Locate the cell with the specified text and output its (x, y) center coordinate. 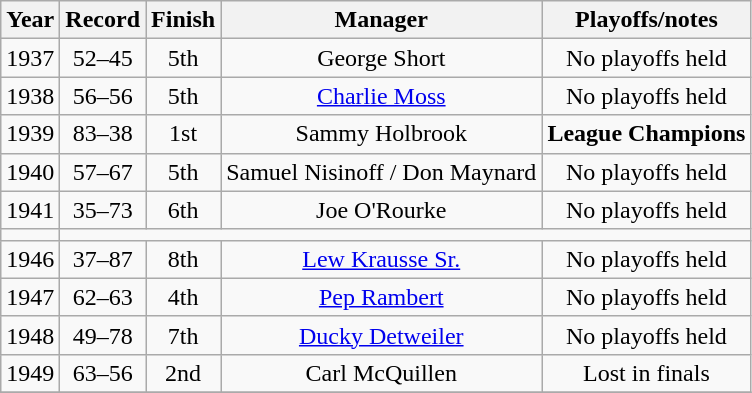
George Short (382, 58)
Carl McQuillen (382, 373)
Lew Krausse Sr. (382, 259)
1949 (30, 373)
37–87 (103, 259)
49–78 (103, 335)
1946 (30, 259)
Manager (382, 20)
1st (184, 134)
Ducky Detweiler (382, 335)
Samuel Nisinoff / Don Maynard (382, 172)
57–67 (103, 172)
1939 (30, 134)
35–73 (103, 210)
62–63 (103, 297)
4th (184, 297)
Charlie Moss (382, 96)
Pep Rambert (382, 297)
Sammy Holbrook (382, 134)
1940 (30, 172)
1948 (30, 335)
Playoffs/notes (646, 20)
1937 (30, 58)
1941 (30, 210)
Year (30, 20)
83–38 (103, 134)
Finish (184, 20)
Lost in finals (646, 373)
Record (103, 20)
56–56 (103, 96)
League Champions (646, 134)
63–56 (103, 373)
52–45 (103, 58)
1947 (30, 297)
8th (184, 259)
1938 (30, 96)
Joe O'Rourke (382, 210)
7th (184, 335)
2nd (184, 373)
6th (184, 210)
